Provide the [x, y] coordinate of the cell's center where the given text is located.  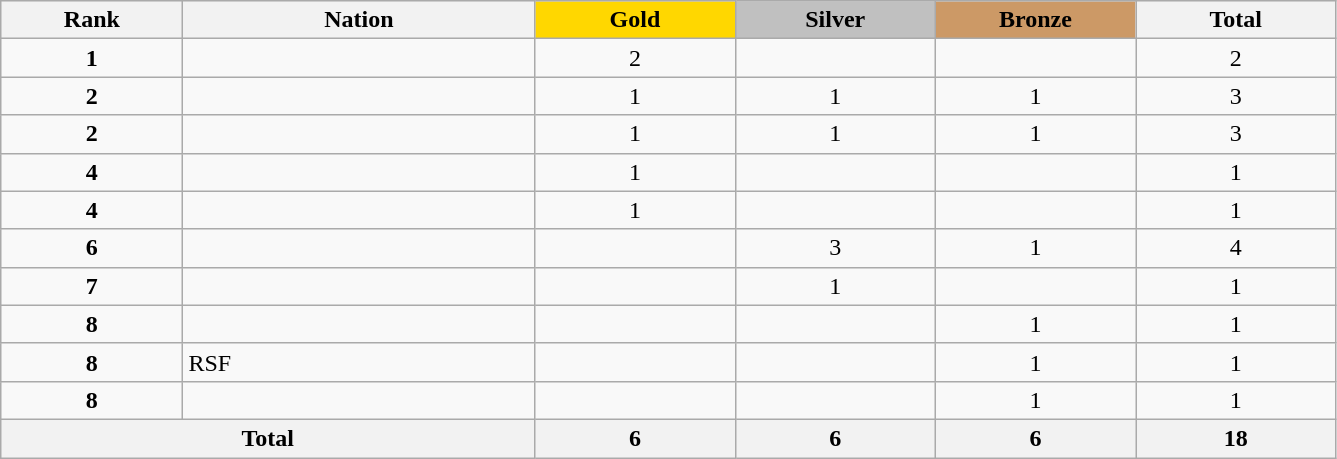
Gold [635, 20]
7 [92, 286]
Rank [92, 20]
RSF [359, 362]
18 [1236, 438]
Silver [835, 20]
Nation [359, 20]
Bronze [1035, 20]
